Determine the [X, Y] coordinate at the center of the cell enclosing the given text.  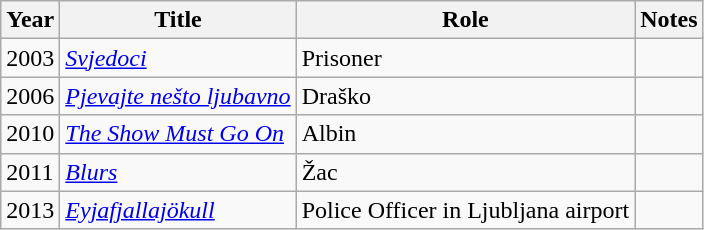
Svjedoci [178, 58]
Notes [669, 20]
Prisoner [466, 58]
Albin [466, 134]
Draško [466, 96]
Role [466, 20]
Žac [466, 172]
Blurs [178, 172]
Title [178, 20]
2013 [30, 210]
Eyjafjallajökull [178, 210]
2011 [30, 172]
Year [30, 20]
2003 [30, 58]
2010 [30, 134]
Police Officer in Ljubljana airport [466, 210]
2006 [30, 96]
The Show Must Go On [178, 134]
Pjevajte nešto ljubavno [178, 96]
